Capture the cell that displays the provided text and extract its (x, y) central coordinate. 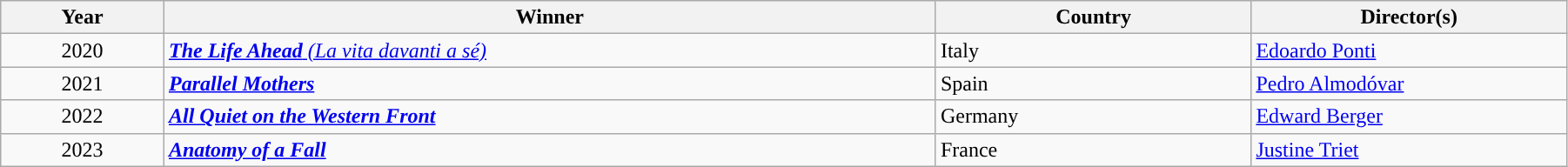
Year (83, 17)
Parallel Mothers (550, 83)
Winner (550, 17)
France (1093, 150)
The Life Ahead (La vita davanti a sé) (550, 50)
Germany (1093, 117)
Edward Berger (1410, 117)
Country (1093, 17)
Anatomy of a Fall (550, 150)
2020 (83, 50)
All Quiet on the Western Front (550, 117)
Edoardo Ponti (1410, 50)
Pedro Almodóvar (1410, 83)
2021 (83, 83)
Italy (1093, 50)
Director(s) (1410, 17)
Spain (1093, 83)
Justine Triet (1410, 150)
2023 (83, 150)
2022 (83, 117)
